Scan for the cell matching the given text and deliver its (x, y) coordinate at center. 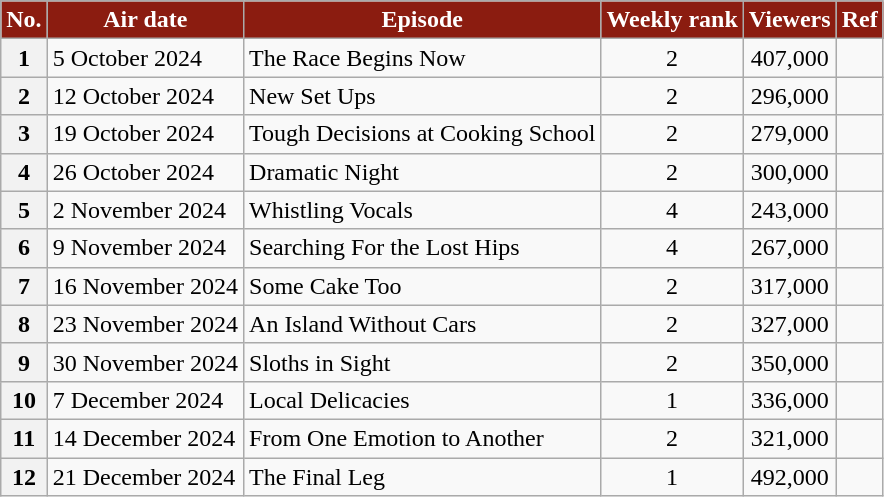
12 (24, 477)
16 November 2024 (145, 286)
21 December 2024 (145, 477)
407,000 (790, 58)
2 November 2024 (145, 210)
12 October 2024 (145, 96)
14 December 2024 (145, 438)
Air date (145, 20)
19 October 2024 (145, 134)
300,000 (790, 172)
Viewers (790, 20)
321,000 (790, 438)
Tough Decisions at Cooking School (422, 134)
492,000 (790, 477)
The Final Leg (422, 477)
296,000 (790, 96)
7 (24, 286)
243,000 (790, 210)
Sloths in Sight (422, 362)
317,000 (790, 286)
An Island Without Cars (422, 324)
Dramatic Night (422, 172)
New Set Ups (422, 96)
Whistling Vocals (422, 210)
3 (24, 134)
Weekly rank (672, 20)
279,000 (790, 134)
5 October 2024 (145, 58)
9 November 2024 (145, 248)
267,000 (790, 248)
Episode (422, 20)
The Race Begins Now (422, 58)
336,000 (790, 400)
8 (24, 324)
23 November 2024 (145, 324)
From One Emotion to Another (422, 438)
350,000 (790, 362)
Searching For the Lost Hips (422, 248)
10 (24, 400)
327,000 (790, 324)
6 (24, 248)
7 December 2024 (145, 400)
9 (24, 362)
Ref (860, 20)
30 November 2024 (145, 362)
5 (24, 210)
No. (24, 20)
26 October 2024 (145, 172)
Some Cake Too (422, 286)
Local Delicacies (422, 400)
11 (24, 438)
